Output the (x, y) coordinate of the center of the cell containing the given text.  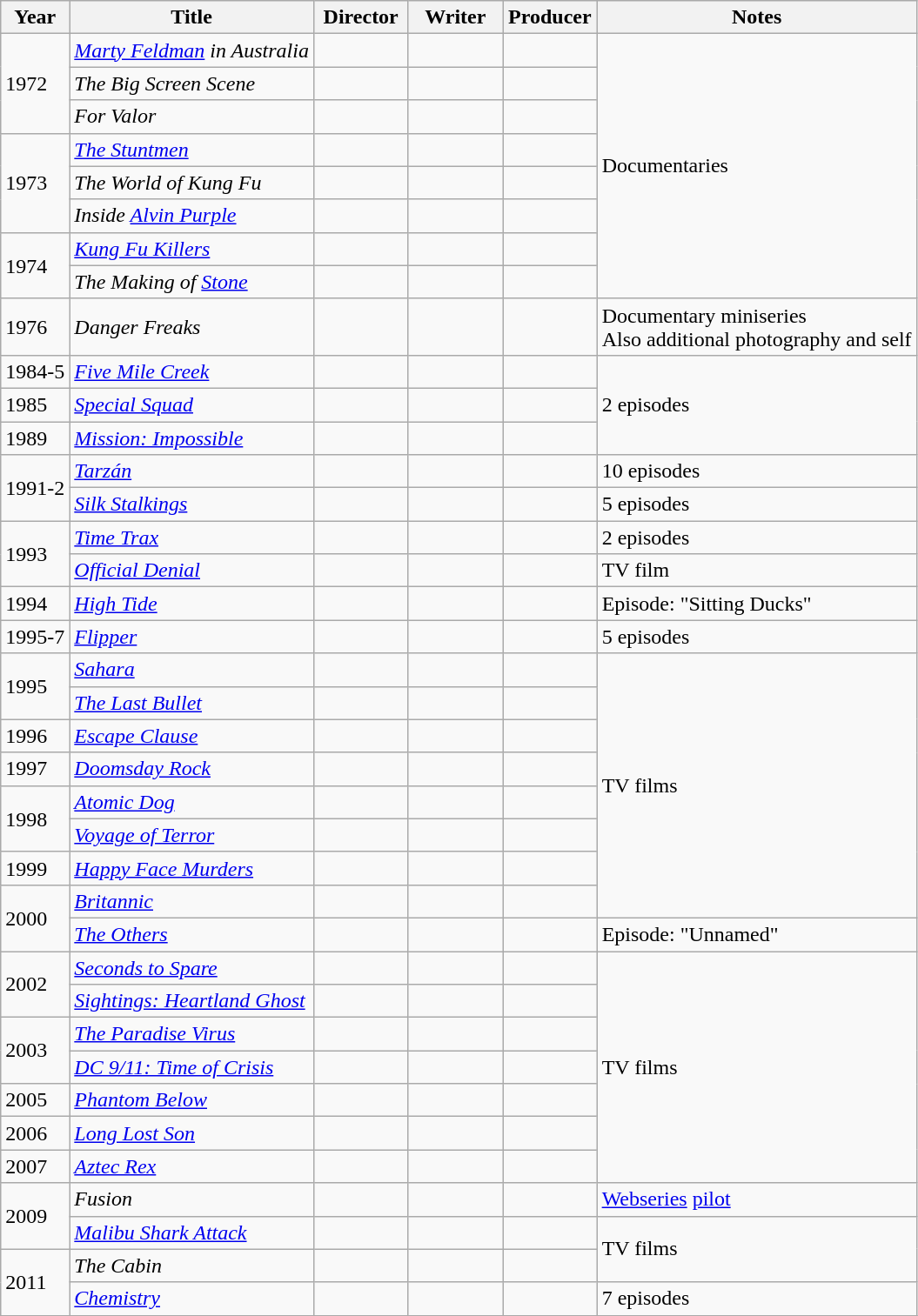
Special Squad (191, 404)
Title (191, 17)
1984-5 (35, 371)
Silk Stalkings (191, 504)
Flipper (191, 637)
Chemistry (191, 1299)
The Others (191, 934)
Escape Clause (191, 736)
The Cabin (191, 1266)
1995-7 (35, 637)
Sightings: Heartland Ghost (191, 1001)
1991-2 (35, 488)
Britannic (191, 901)
1973 (35, 183)
Official Denial (191, 571)
Notes (757, 17)
1972 (35, 84)
Director (360, 17)
TV film (757, 571)
Kung Fu Killers (191, 249)
Episode: "Unnamed" (757, 934)
The Paradise Virus (191, 1034)
Inside Alvin Purple (191, 216)
1993 (35, 554)
1995 (35, 686)
Marty Feldman in Australia (191, 50)
1999 (35, 868)
Danger Freaks (191, 327)
1997 (35, 769)
High Tide (191, 604)
Time Trax (191, 538)
1998 (35, 818)
Writer (456, 17)
Episode: "Sitting Ducks" (757, 604)
Documentaries (757, 166)
Long Lost Son (191, 1133)
Doomsday Rock (191, 769)
1996 (35, 736)
Atomic Dog (191, 802)
Sahara (191, 670)
2009 (35, 1216)
Aztec Rex (191, 1166)
7 episodes (757, 1299)
Documentary miniseriesAlso additional photography and self (757, 327)
The World of Kung Fu (191, 183)
2006 (35, 1133)
10 episodes (757, 471)
2002 (35, 985)
Seconds to Spare (191, 968)
Malibu Shark Attack (191, 1232)
Fusion (191, 1199)
1994 (35, 604)
Producer (550, 17)
1989 (35, 438)
The Big Screen Scene (191, 84)
2011 (35, 1282)
For Valor (191, 117)
Tarzán (191, 471)
Webseries pilot (757, 1199)
The Making of Stone (191, 282)
1974 (35, 265)
Five Mile Creek (191, 371)
2007 (35, 1166)
Phantom Below (191, 1100)
2000 (35, 918)
2003 (35, 1051)
DC 9/11: Time of Crisis (191, 1067)
1976 (35, 327)
1985 (35, 404)
Year (35, 17)
The Last Bullet (191, 703)
Voyage of Terror (191, 835)
Happy Face Murders (191, 868)
Mission: Impossible (191, 438)
The Stuntmen (191, 150)
2005 (35, 1100)
